Extract the (X, Y) coordinate from the center of the cell holding the provided text.  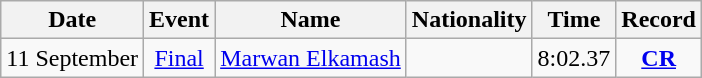
Record (659, 20)
Marwan Elkamash (311, 58)
8:02.37 (574, 58)
Final (180, 58)
Event (180, 20)
Name (311, 20)
11 September (72, 58)
Nationality (469, 20)
Date (72, 20)
Time (574, 20)
CR (659, 58)
